Return the [x, y] coordinate for the center point of the cell that contains the specified text.  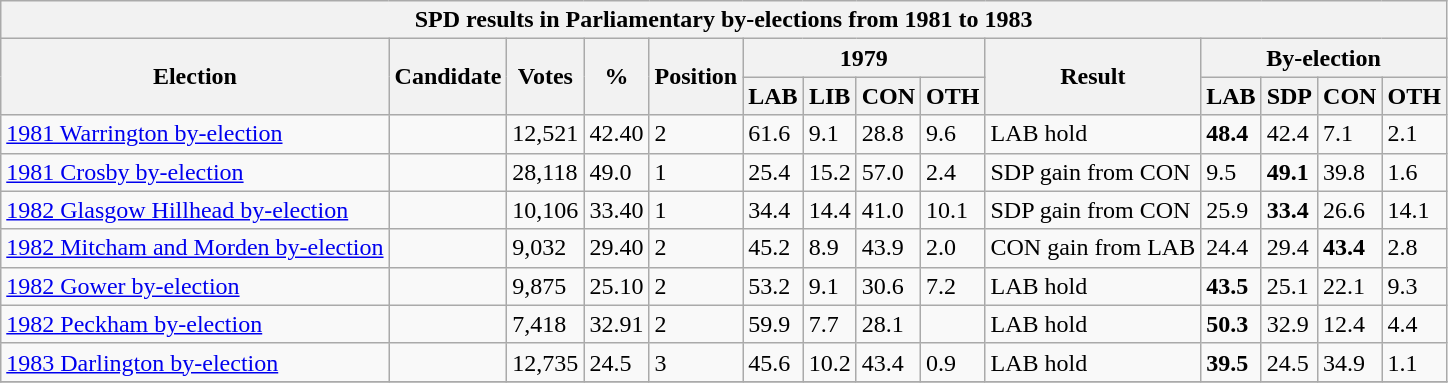
29.40 [616, 248]
32.9 [1289, 324]
9.6 [953, 134]
48.4 [1231, 134]
33.40 [616, 210]
53.2 [773, 286]
9.5 [1231, 172]
41.0 [888, 210]
28.1 [888, 324]
45.2 [773, 248]
59.9 [773, 324]
7,418 [546, 324]
22.1 [1350, 286]
1982 Glasgow Hillhead by-election [195, 210]
LIB [830, 96]
25.9 [1231, 210]
4.4 [1414, 324]
1981 Crosby by-election [195, 172]
25.10 [616, 286]
12.4 [1350, 324]
CON gain from LAB [1093, 248]
61.6 [773, 134]
29.4 [1289, 248]
43.9 [888, 248]
Candidate [448, 77]
39.5 [1231, 362]
26.6 [1350, 210]
1981 Warrington by-election [195, 134]
45.6 [773, 362]
28.8 [888, 134]
10.2 [830, 362]
Position [696, 77]
34.9 [1350, 362]
49.1 [1289, 172]
Election [195, 77]
SPD results in Parliamentary by-elections from 1981 to 1983 [724, 20]
32.91 [616, 324]
39.8 [1350, 172]
33.4 [1289, 210]
SDP [1289, 96]
50.3 [1231, 324]
12,521 [546, 134]
7.7 [830, 324]
9,032 [546, 248]
25.1 [1289, 286]
1982 Mitcham and Morden by-election [195, 248]
34.4 [773, 210]
43.5 [1231, 286]
42.40 [616, 134]
25.4 [773, 172]
By-election [1324, 58]
49.0 [616, 172]
Votes [546, 77]
10,106 [546, 210]
42.4 [1289, 134]
14.4 [830, 210]
28,118 [546, 172]
1979 [864, 58]
9.3 [1414, 286]
9,875 [546, 286]
1.6 [1414, 172]
57.0 [888, 172]
12,735 [546, 362]
1983 Darlington by-election [195, 362]
3 [696, 362]
14.1 [1414, 210]
% [616, 77]
0.9 [953, 362]
2.0 [953, 248]
30.6 [888, 286]
15.2 [830, 172]
8.9 [830, 248]
2.8 [1414, 248]
24.4 [1231, 248]
1.1 [1414, 362]
1982 Gower by-election [195, 286]
7.1 [1350, 134]
10.1 [953, 210]
1982 Peckham by-election [195, 324]
2.1 [1414, 134]
7.2 [953, 286]
2.4 [953, 172]
Result [1093, 77]
